Provide the (X, Y) coordinate of the cell's center where the given text is located.  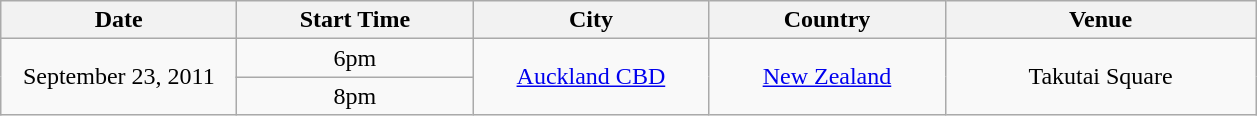
September 23, 2011 (119, 77)
City (591, 20)
Venue (1100, 20)
8pm (355, 96)
Country (827, 20)
New Zealand (827, 77)
Takutai Square (1100, 77)
Date (119, 20)
6pm (355, 58)
Start Time (355, 20)
Auckland CBD (591, 77)
